Output the [X, Y] coordinate of the center of the cell containing the given text.  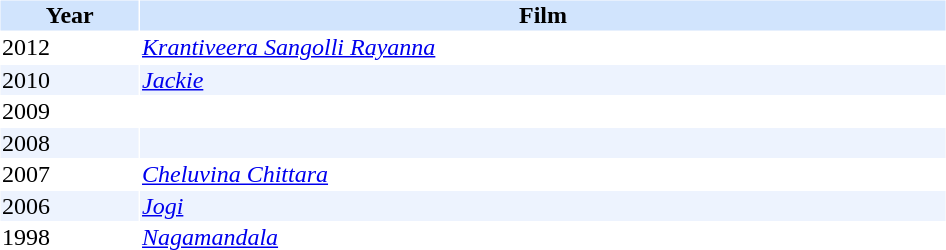
Krantiveera Sangolli Rayanna [544, 47]
2008 [70, 143]
2010 [70, 80]
Jogi [544, 206]
Cheluvina Chittara [544, 175]
2012 [70, 47]
Jackie [544, 80]
2007 [70, 175]
Year [70, 15]
2006 [70, 206]
2009 [70, 111]
Film [544, 15]
